Return the (X, Y) coordinate for the center point of the cell that contains the specified text.  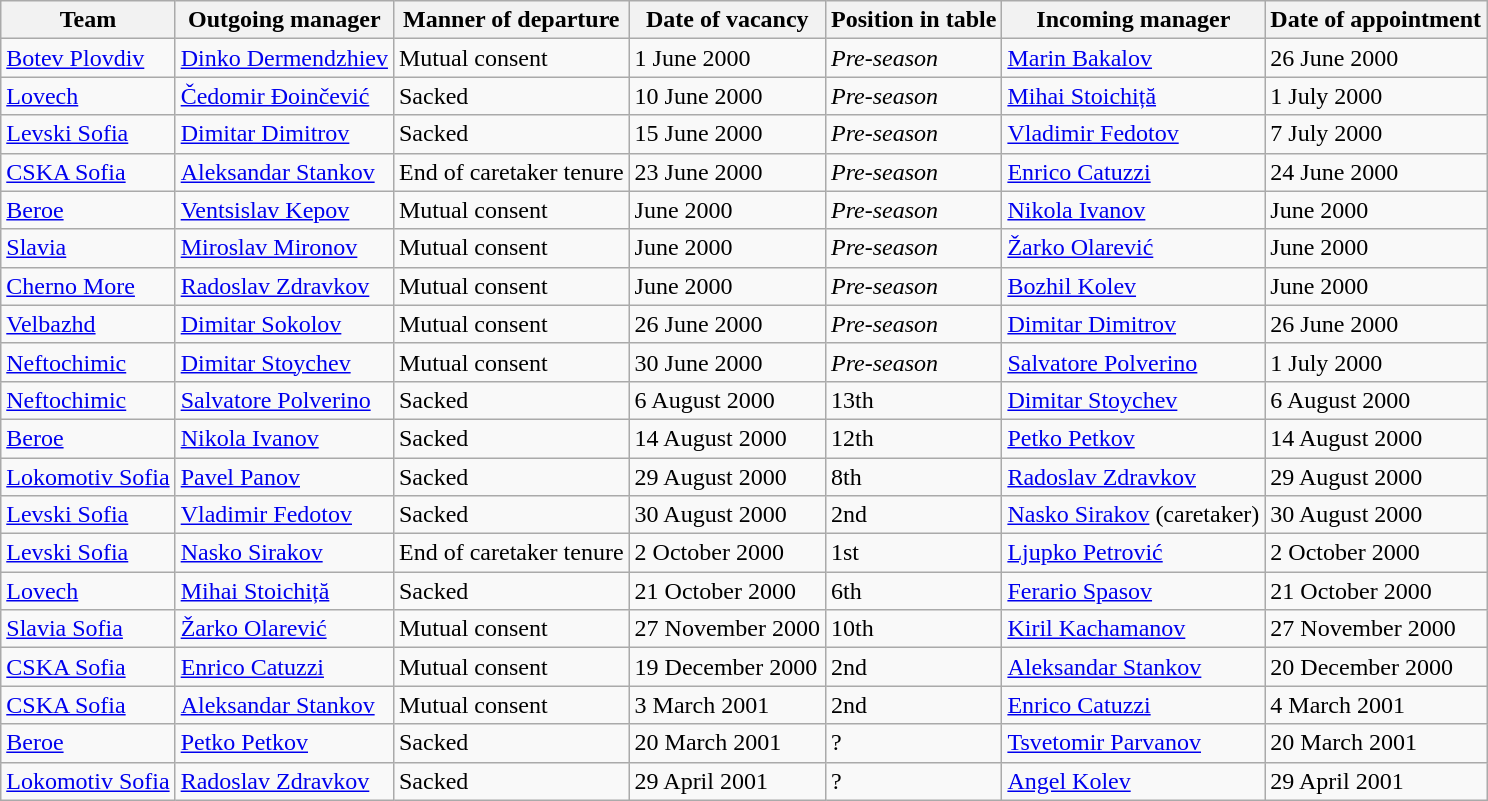
Tsvetomir Parvanov (1134, 743)
12th (913, 438)
6th (913, 591)
15 June 2000 (727, 134)
7 July 2000 (1376, 134)
Nasko Sirakov (caretaker) (1134, 515)
Nasko Sirakov (284, 553)
Pavel Panov (284, 477)
10 June 2000 (727, 96)
Manner of departure (511, 20)
Slavia Sofia (88, 629)
Miroslav Mironov (284, 248)
Dinko Dermendzhiev (284, 58)
Angel Kolev (1134, 781)
Ferario Spasov (1134, 591)
Bozhil Kolev (1134, 286)
Slavia (88, 248)
8th (913, 477)
Position in table (913, 20)
Cherno More (88, 286)
1 June 2000 (727, 58)
24 June 2000 (1376, 172)
Kiril Kachamanov (1134, 629)
19 December 2000 (727, 667)
13th (913, 400)
Ljupko Petrović (1134, 553)
1st (913, 553)
23 June 2000 (727, 172)
Velbazhd (88, 324)
Team (88, 20)
Čedomir Đoinčević (284, 96)
30 June 2000 (727, 362)
Date of appointment (1376, 20)
4 March 2001 (1376, 705)
Outgoing manager (284, 20)
Botev Plovdiv (88, 58)
20 December 2000 (1376, 667)
Marin Bakalov (1134, 58)
Incoming manager (1134, 20)
10th (913, 629)
3 March 2001 (727, 705)
Dimitar Sokolov (284, 324)
Date of vacancy (727, 20)
Ventsislav Kepov (284, 210)
